For the text-containing cell, return its midpoint in [X, Y] coordinate format. 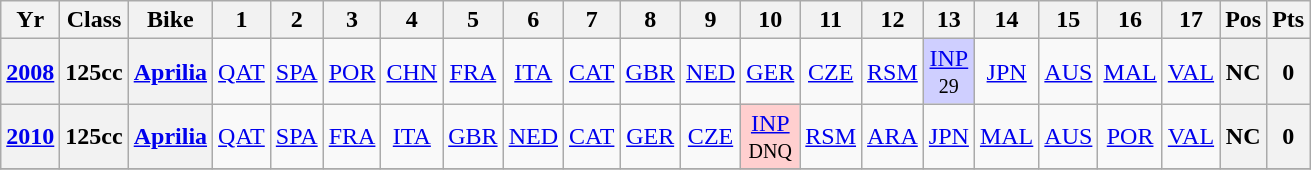
Pts [1288, 20]
INPDNQ [770, 136]
16 [1130, 20]
3 [352, 20]
9 [710, 20]
10 [770, 20]
Yr [30, 20]
17 [1190, 20]
1 [242, 20]
5 [473, 20]
15 [1068, 20]
2 [296, 20]
2010 [30, 136]
14 [1006, 20]
CHN [412, 72]
INP29 [948, 72]
Pos [1244, 20]
6 [533, 20]
13 [948, 20]
Class [94, 20]
8 [650, 20]
ARA [893, 136]
2008 [30, 72]
Bike [170, 20]
7 [592, 20]
12 [893, 20]
11 [831, 20]
4 [412, 20]
